Determine the (X, Y) coordinate at the center of the cell enclosing the given text.  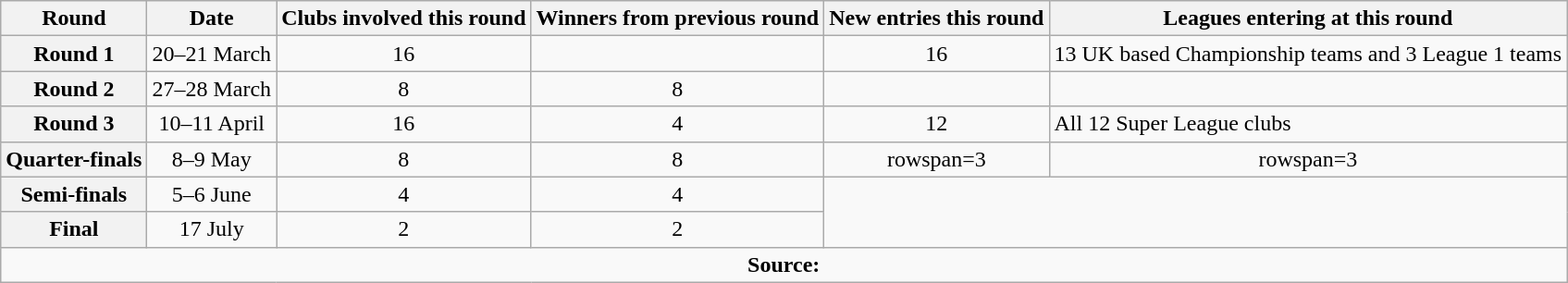
5–6 June (212, 194)
Winners from previous round (677, 18)
10–11 April (212, 124)
Quarter-finals (74, 159)
12 (936, 124)
Round 3 (74, 124)
Round (74, 18)
Semi-finals (74, 194)
Date (212, 18)
Round 2 (74, 89)
20–21 March (212, 54)
Final (74, 229)
Round 1 (74, 54)
27–28 March (212, 89)
New entries this round (936, 18)
Clubs involved this round (403, 18)
All 12 Super League clubs (1308, 124)
Leagues entering at this round (1308, 18)
Source: (784, 265)
17 July (212, 229)
8–9 May (212, 159)
13 UK based Championship teams and 3 League 1 teams (1308, 54)
